Detect which cell encompasses the target text, then output its (x, y) center coordinate. 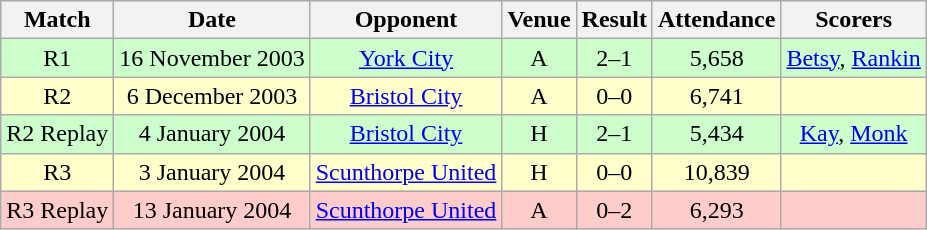
R1 (58, 58)
6,293 (716, 210)
R3 (58, 172)
York City (406, 58)
5,658 (716, 58)
Betsy, Rankin (854, 58)
R3 Replay (58, 210)
R2 Replay (58, 134)
Opponent (406, 20)
R2 (58, 96)
Date (212, 20)
Attendance (716, 20)
Match (58, 20)
13 January 2004 (212, 210)
Kay, Monk (854, 134)
Result (614, 20)
Scorers (854, 20)
6 December 2003 (212, 96)
4 January 2004 (212, 134)
6,741 (716, 96)
0–2 (614, 210)
Venue (539, 20)
5,434 (716, 134)
10,839 (716, 172)
3 January 2004 (212, 172)
16 November 2003 (212, 58)
